Return the (x, y) coordinate for the center point of the cell that contains the specified text.  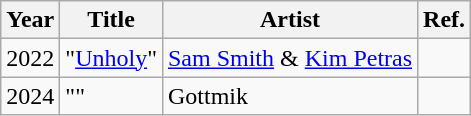
Year (30, 20)
"" (112, 96)
2024 (30, 96)
Ref. (444, 20)
Artist (290, 20)
Gottmik (290, 96)
Sam Smith & Kim Petras (290, 58)
"Unholy" (112, 58)
2022 (30, 58)
Title (112, 20)
